Detect which cell encompasses the target text, then output its [x, y] center coordinate. 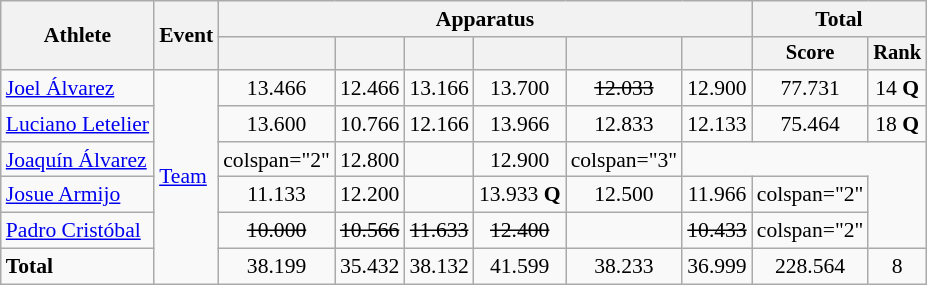
13.166 [438, 88]
10.566 [370, 231]
13.933 Q [520, 195]
Athlete [78, 36]
Team [186, 177]
Luciano Letelier [78, 124]
35.432 [370, 267]
Event [186, 36]
12.033 [624, 88]
11.966 [716, 195]
228.564 [810, 267]
12.166 [438, 124]
10.433 [716, 231]
12.500 [624, 195]
10.766 [370, 124]
Joaquín Álvarez [78, 160]
36.999 [716, 267]
12.466 [370, 88]
12.133 [716, 124]
12.200 [370, 195]
Apparatus [485, 19]
75.464 [810, 124]
10.000 [276, 231]
38.233 [624, 267]
18 Q [897, 124]
13.600 [276, 124]
8 [897, 267]
38.199 [276, 267]
Rank [897, 54]
13.466 [276, 88]
41.599 [520, 267]
12.400 [520, 231]
Joel Álvarez [78, 88]
12.800 [370, 160]
12.833 [624, 124]
colspan="3" [624, 160]
77.731 [810, 88]
14 Q [897, 88]
Josue Armijo [78, 195]
13.966 [520, 124]
11.133 [276, 195]
38.132 [438, 267]
11.633 [438, 231]
Padro Cristóbal [78, 231]
Score [810, 54]
13.700 [520, 88]
